Identify which cell holds the provided text, then report its (X, Y) central coordinate. 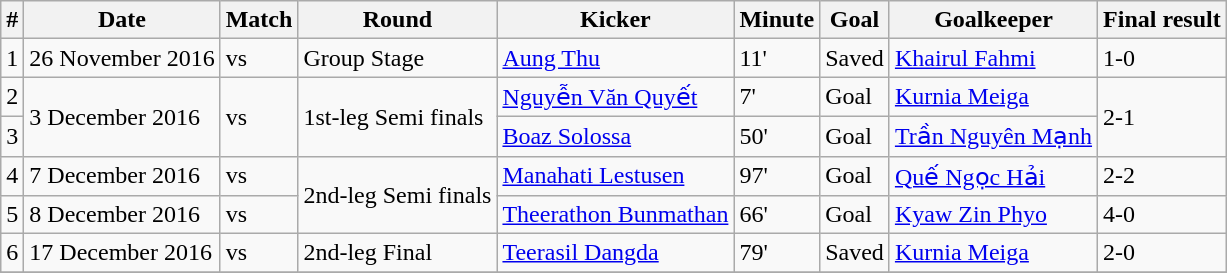
3 December 2016 (122, 116)
3 (12, 136)
Minute (777, 20)
1st-leg Semi finals (398, 116)
2-1 (1162, 116)
97' (777, 176)
50' (777, 136)
2-2 (1162, 176)
Kyaw Zin Phyo (993, 215)
4 (12, 176)
Date (122, 20)
Quế Ngọc Hải (993, 176)
Teerasil Dangda (616, 253)
7 December 2016 (122, 176)
2-0 (1162, 253)
1-0 (1162, 58)
2nd-leg Final (398, 253)
Group Stage (398, 58)
Round (398, 20)
Kicker (616, 20)
5 (12, 215)
Theerathon Bunmathan (616, 215)
Aung Thu (616, 58)
8 December 2016 (122, 215)
1 (12, 58)
Final result (1162, 20)
11' (777, 58)
# (12, 20)
Trần Nguyên Mạnh (993, 136)
66' (777, 215)
Boaz Solossa (616, 136)
Khairul Fahmi (993, 58)
4-0 (1162, 215)
17 December 2016 (122, 253)
6 (12, 253)
Match (259, 20)
2 (12, 97)
79' (777, 253)
26 November 2016 (122, 58)
7' (777, 97)
Manahati Lestusen (616, 176)
Nguyễn Văn Quyết (616, 97)
2nd-leg Semi finals (398, 195)
Goalkeeper (993, 20)
